Return the (x, y) coordinate for the center point of the cell that contains the specified text.  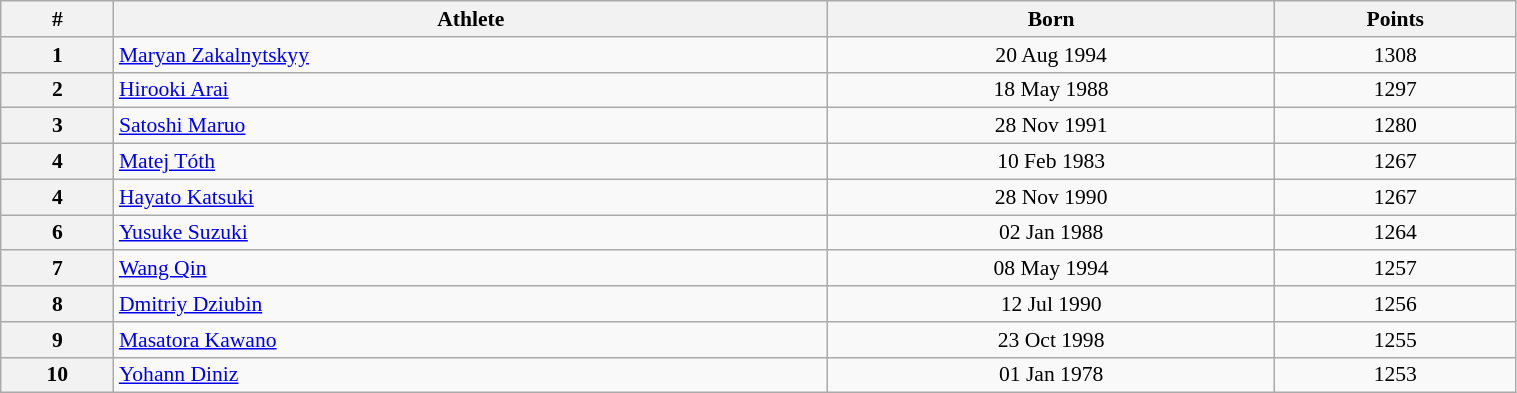
1280 (1395, 126)
6 (58, 233)
# (58, 19)
20 Aug 1994 (1052, 55)
Hirooki Arai (471, 90)
1253 (1395, 375)
Yohann Diniz (471, 375)
Points (1395, 19)
1308 (1395, 55)
1256 (1395, 304)
Masatora Kawano (471, 340)
Satoshi Maruo (471, 126)
7 (58, 269)
3 (58, 126)
1 (58, 55)
28 Nov 1990 (1052, 197)
Yusuke Suzuki (471, 233)
Wang Qin (471, 269)
08 May 1994 (1052, 269)
02 Jan 1988 (1052, 233)
Born (1052, 19)
Maryan Zakalnytskyy (471, 55)
Dmitriy Dziubin (471, 304)
1297 (1395, 90)
Matej Tóth (471, 162)
1257 (1395, 269)
Hayato Katsuki (471, 197)
1255 (1395, 340)
2 (58, 90)
18 May 1988 (1052, 90)
9 (58, 340)
28 Nov 1991 (1052, 126)
8 (58, 304)
1264 (1395, 233)
Athlete (471, 19)
23 Oct 1998 (1052, 340)
10 (58, 375)
01 Jan 1978 (1052, 375)
10 Feb 1983 (1052, 162)
12 Jul 1990 (1052, 304)
